Return [x, y] of the center of cell containing provided text 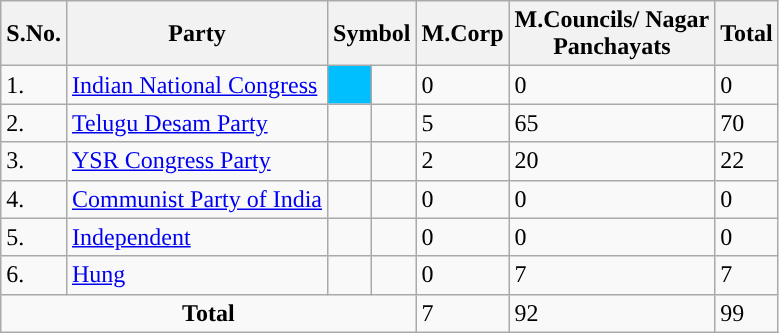
M.Corp [462, 34]
3. [34, 161]
1. [34, 85]
4. [34, 199]
Hung [196, 275]
2 [462, 161]
70 [747, 123]
6. [34, 275]
5 [462, 123]
M.Councils/ NagarPanchayats [612, 34]
Communist Party of India [196, 199]
S.No. [34, 34]
99 [747, 313]
22 [747, 161]
Indian National Congress [196, 85]
Symbol [372, 34]
YSR Congress Party [196, 161]
5. [34, 237]
Independent [196, 237]
Party [196, 34]
65 [612, 123]
2. [34, 123]
Telugu Desam Party [196, 123]
20 [612, 161]
92 [612, 313]
